Detect which cell encompasses the target text, then output its (x, y) center coordinate. 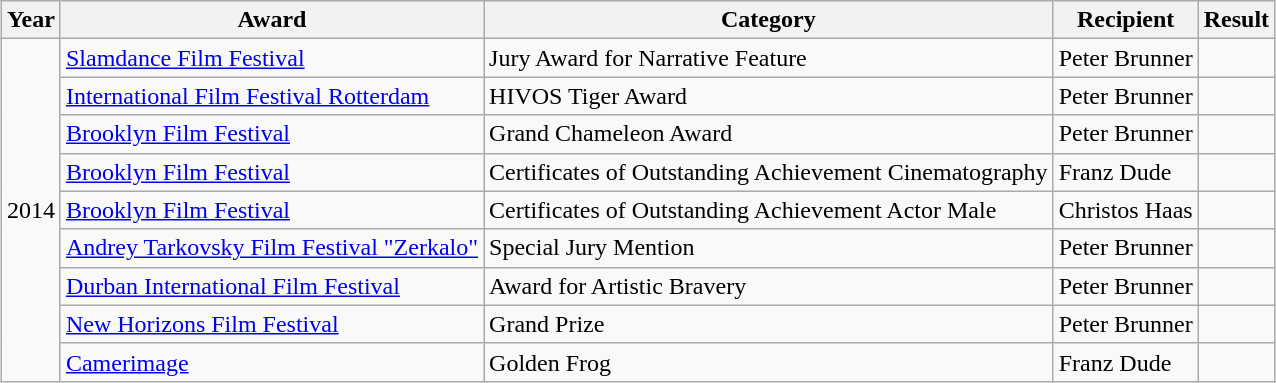
Durban International Film Festival (272, 286)
Camerimage (272, 362)
Certificates of Outstanding Achievement Actor Male (769, 210)
Christos Haas (1126, 210)
Certificates of Outstanding Achievement Cinematography (769, 172)
Special Jury Mention (769, 248)
Award (272, 20)
Category (769, 20)
Award for Artistic Bravery (769, 286)
New Horizons Film Festival (272, 324)
Year (30, 20)
Grand Chameleon Award (769, 134)
Andrey Tarkovsky Film Festival "Zerkalo" (272, 248)
Golden Frog (769, 362)
Jury Award for Narrative Feature (769, 58)
Result (1236, 20)
Recipient (1126, 20)
2014 (30, 210)
Grand Prize (769, 324)
International Film Festival Rotterdam (272, 96)
HIVOS Tiger Award (769, 96)
Slamdance Film Festival (272, 58)
